Return the (X, Y) coordinate for the center point of the cell that contains the specified text.  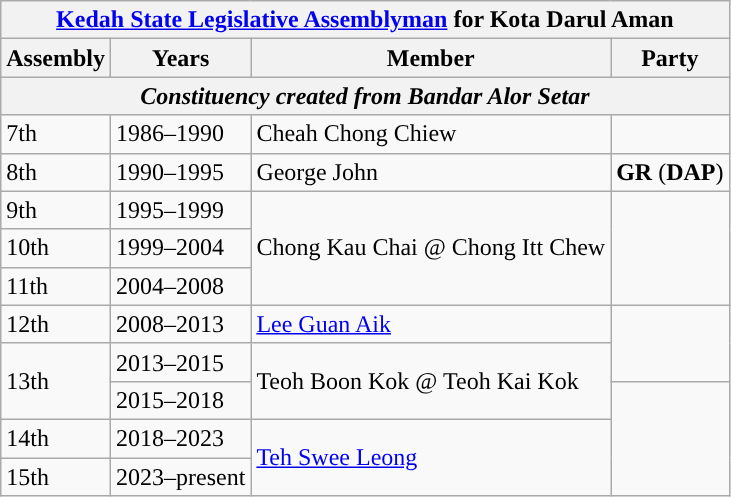
2004–2008 (180, 286)
1990–1995 (180, 172)
Chong Kau Chai @ Chong Itt Chew (431, 248)
7th (56, 134)
Member (431, 58)
Teoh Boon Kok @ Teoh Kai Kok (431, 381)
13th (56, 381)
Assembly (56, 58)
Constituency created from Bandar Alor Setar (365, 96)
11th (56, 286)
2013–2015 (180, 362)
1995–1999 (180, 210)
8th (56, 172)
1999–2004 (180, 248)
15th (56, 477)
2023–present (180, 477)
GR (DAP) (670, 172)
2018–2023 (180, 438)
Party (670, 58)
Lee Guan Aik (431, 324)
2008–2013 (180, 324)
10th (56, 248)
1986–1990 (180, 134)
George John (431, 172)
9th (56, 210)
2015–2018 (180, 400)
Cheah Chong Chiew (431, 134)
14th (56, 438)
12th (56, 324)
Kedah State Legislative Assemblyman for Kota Darul Aman (365, 20)
Teh Swee Leong (431, 457)
Years (180, 58)
